Pinpoint the cell where the given text exists, returning its (X, Y) midpoint coordinate. 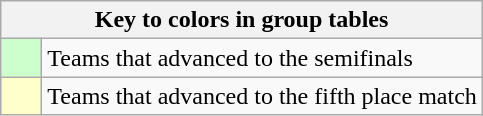
Teams that advanced to the fifth place match (262, 96)
Key to colors in group tables (242, 20)
Teams that advanced to the semifinals (262, 58)
